Return the [x, y] coordinate for the center point of the cell that contains the specified text.  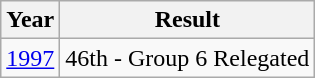
Year [30, 20]
1997 [30, 58]
46th - Group 6 Relegated [188, 58]
Result [188, 20]
